From the cell containing the given text, extract its center point as [X, Y] coordinate. 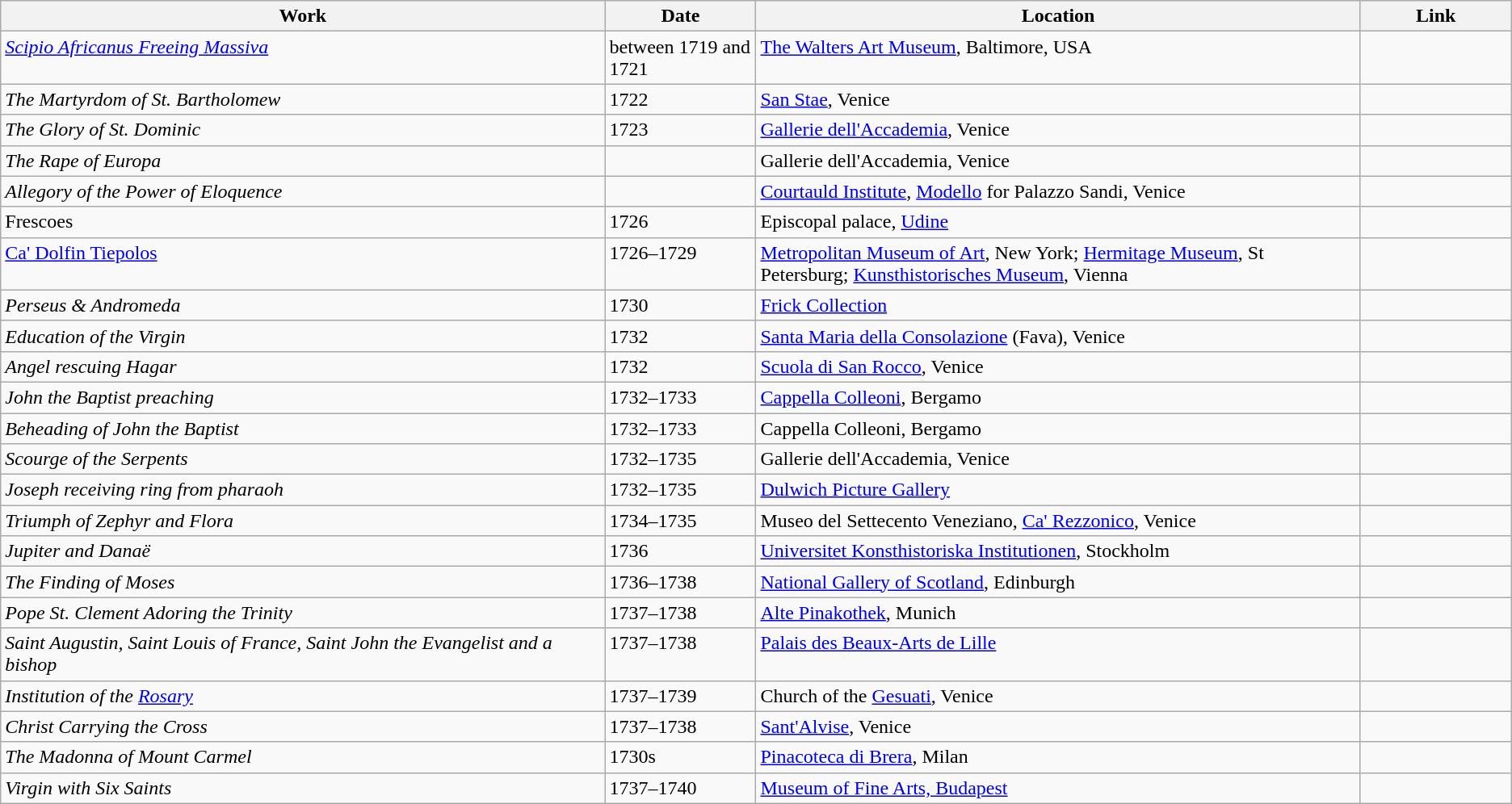
1722 [680, 99]
Palais des Beaux-Arts de Lille [1058, 654]
Scipio Africanus Freeing Massiva [303, 58]
Church of the Gesuati, Venice [1058, 696]
The Rape of Europa [303, 161]
Location [1058, 16]
Frick Collection [1058, 305]
Museum of Fine Arts, Budapest [1058, 788]
Scourge of the Serpents [303, 459]
Angel rescuing Hagar [303, 366]
1730s [680, 757]
John the Baptist preaching [303, 397]
Institution of the Rosary [303, 696]
Ca' Dolfin Tiepolos [303, 263]
Jupiter and Danaë [303, 551]
The Walters Art Museum, Baltimore, USA [1058, 58]
Courtauld Institute, Modello for Palazzo Sandi, Venice [1058, 191]
1734–1735 [680, 521]
1737–1739 [680, 696]
National Gallery of Scotland, Edinburgh [1058, 582]
Joseph receiving ring from pharaoh [303, 490]
1730 [680, 305]
Scuola di San Rocco, Venice [1058, 366]
The Glory of St. Dominic [303, 130]
Link [1436, 16]
1723 [680, 130]
1736 [680, 551]
1737–1740 [680, 788]
The Madonna of Mount Carmel [303, 757]
between 1719 and 1721 [680, 58]
Beheading of John the Baptist [303, 429]
Christ Carrying the Cross [303, 727]
Pinacoteca di Brera, Milan [1058, 757]
Perseus & Andromeda [303, 305]
Virgin with Six Saints [303, 788]
Metropolitan Museum of Art, New York; Hermitage Museum, St Petersburg; Kunsthistorisches Museum, Vienna [1058, 263]
Date [680, 16]
Episcopal palace, Udine [1058, 222]
1726–1729 [680, 263]
Triumph of Zephyr and Flora [303, 521]
Allegory of the Power of Eloquence [303, 191]
1726 [680, 222]
Education of the Virgin [303, 336]
Santa Maria della Consolazione (Fava), Venice [1058, 336]
The Finding of Moses [303, 582]
San Stae, Venice [1058, 99]
The Martyrdom of St. Bartholomew [303, 99]
Work [303, 16]
1736–1738 [680, 582]
Museo del Settecento Veneziano, Ca' Rezzonico, Venice [1058, 521]
Alte Pinakothek, Munich [1058, 613]
Dulwich Picture Gallery [1058, 490]
Universitet Konsthistoriska Institutionen, Stockholm [1058, 551]
Pope St. Clement Adoring the Trinity [303, 613]
Frescoes [303, 222]
Sant'Alvise, Venice [1058, 727]
Saint Augustin, Saint Louis of France, Saint John the Evangelist and a bishop [303, 654]
